Return the [x, y] coordinate for the center point of the cell that contains the specified text.  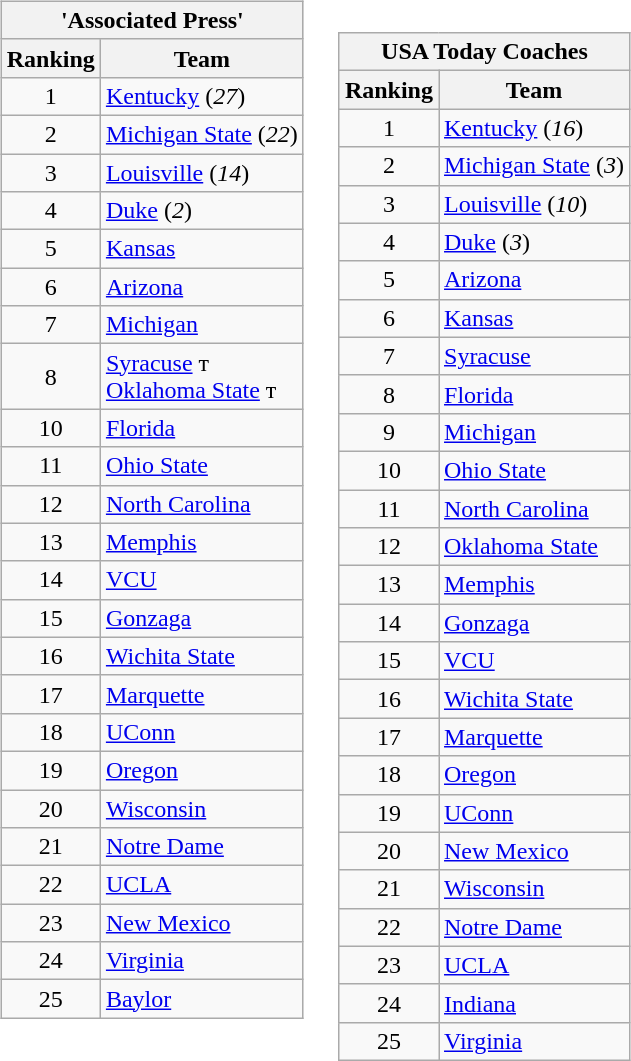
Michigan State (3) [534, 166]
Baylor [202, 999]
Duke (2) [202, 211]
9 [388, 432]
USA Today Coaches [484, 52]
Oklahoma State [534, 547]
Michigan State (22) [202, 134]
Syracuse [534, 356]
'Associated Press' [152, 20]
Syracuse тOklahoma State т [202, 376]
Louisville (10) [534, 204]
Kentucky (27) [202, 96]
Kentucky (16) [534, 128]
Indiana [534, 1003]
Louisville (14) [202, 173]
Duke (3) [534, 242]
